Find where the given text appears and provide that cell's center as [X, Y] coordinate. 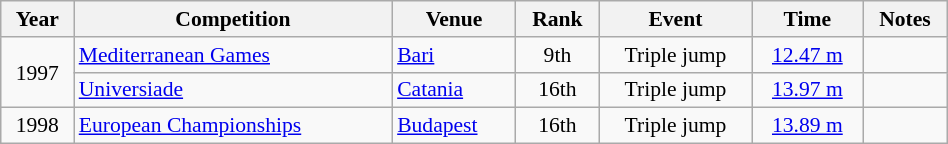
13.97 m [808, 90]
Event [676, 19]
1998 [38, 126]
Time [808, 19]
Venue [454, 19]
Year [38, 19]
Universiade [233, 90]
1997 [38, 72]
13.89 m [808, 126]
Notes [906, 19]
Catania [454, 90]
Budapest [454, 126]
Bari [454, 55]
9th [558, 55]
Competition [233, 19]
European Championships [233, 126]
Mediterranean Games [233, 55]
Rank [558, 19]
12.47 m [808, 55]
